From the cell containing the given text, extract its center point as [X, Y] coordinate. 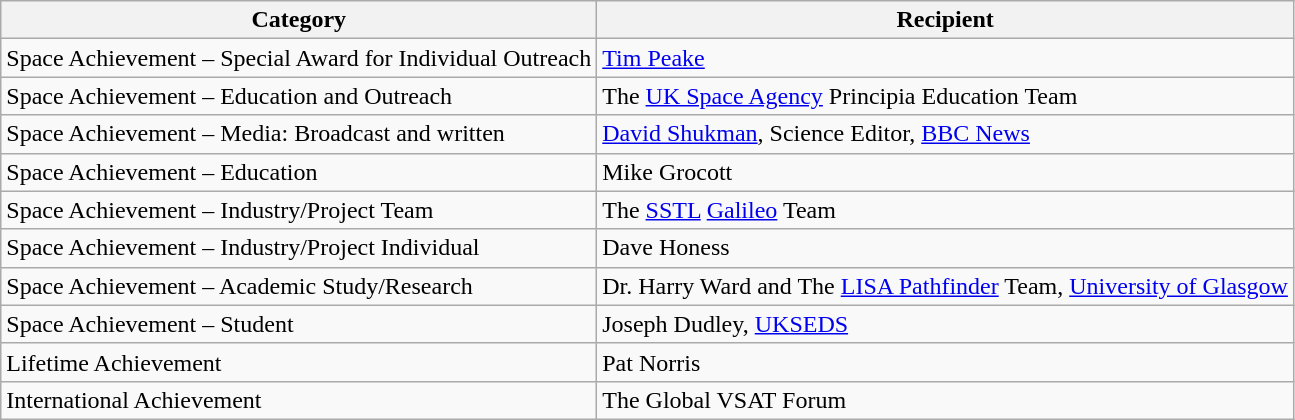
The SSTL Galileo Team [946, 210]
Tim Peake [946, 58]
David Shukman, Science Editor, BBC News [946, 134]
Dave Honess [946, 248]
Space Achievement – Student [299, 324]
Space Achievement – Education and Outreach [299, 96]
Space Achievement – Education [299, 172]
Joseph Dudley, UKSEDS [946, 324]
Recipient [946, 20]
The UK Space Agency Principia Education Team [946, 96]
Lifetime Achievement [299, 362]
Space Achievement – Media: Broadcast and written [299, 134]
Mike Grocott [946, 172]
International Achievement [299, 400]
Space Achievement – Academic Study/Research [299, 286]
Space Achievement – Industry/Project Team [299, 210]
Dr. Harry Ward and The LISA Pathfinder Team, University of Glasgow [946, 286]
Space Achievement – Special Award for Individual Outreach [299, 58]
Category [299, 20]
Pat Norris [946, 362]
The Global VSAT Forum [946, 400]
Space Achievement – Industry/Project Individual [299, 248]
